Locate the cell with the specified text and output its (x, y) center coordinate. 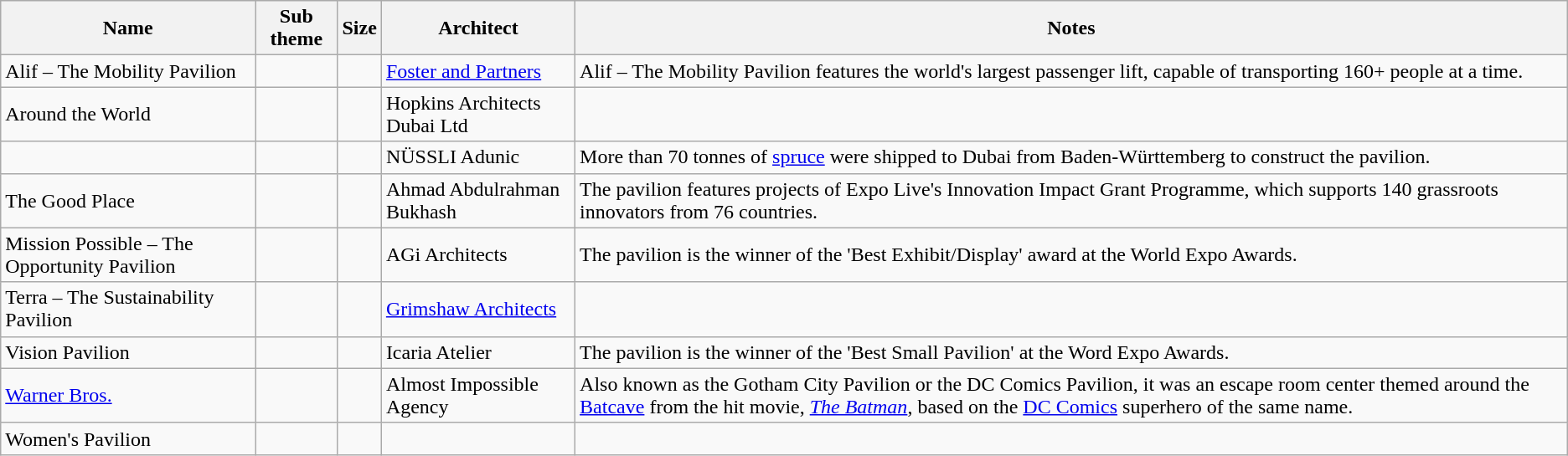
NÜSSLI Adunic (477, 157)
The pavilion features projects of Expo Live's Innovation Impact Grant Programme, which supports 140 grassroots innovators from 76 countries. (1072, 201)
Architect (477, 28)
Sub theme (297, 28)
Grimshaw Architects (477, 310)
Vision Pavilion (128, 352)
Icaria Atelier (477, 352)
The pavilion is the winner of the 'Best Small Pavilion' at the Word Expo Awards. (1072, 352)
AGi Architects (477, 254)
Hopkins Architects Dubai Ltd (477, 114)
Alif – The Mobility Pavilion features the world's largest passenger lift, capable of transporting 160+ people at a time. (1072, 71)
Around the World (128, 114)
Almost Impossible Agency (477, 395)
Women's Pavilion (128, 438)
The pavilion is the winner of the 'Best Exhibit/Display' award at the World Expo Awards. (1072, 254)
Size (359, 28)
The Good Place (128, 201)
Name (128, 28)
Notes (1072, 28)
Foster and Partners (477, 71)
Terra – The Sustainability Pavilion (128, 310)
Mission Possible – The Opportunity Pavilion (128, 254)
Ahmad Abdulrahman Bukhash (477, 201)
Warner Bros. (128, 395)
More than 70 tonnes of spruce were shipped to Dubai from Baden-Württemberg to construct the pavilion. (1072, 157)
Alif – The Mobility Pavilion (128, 71)
